Extract the [X, Y] coordinate from the center of the cell holding the provided text.  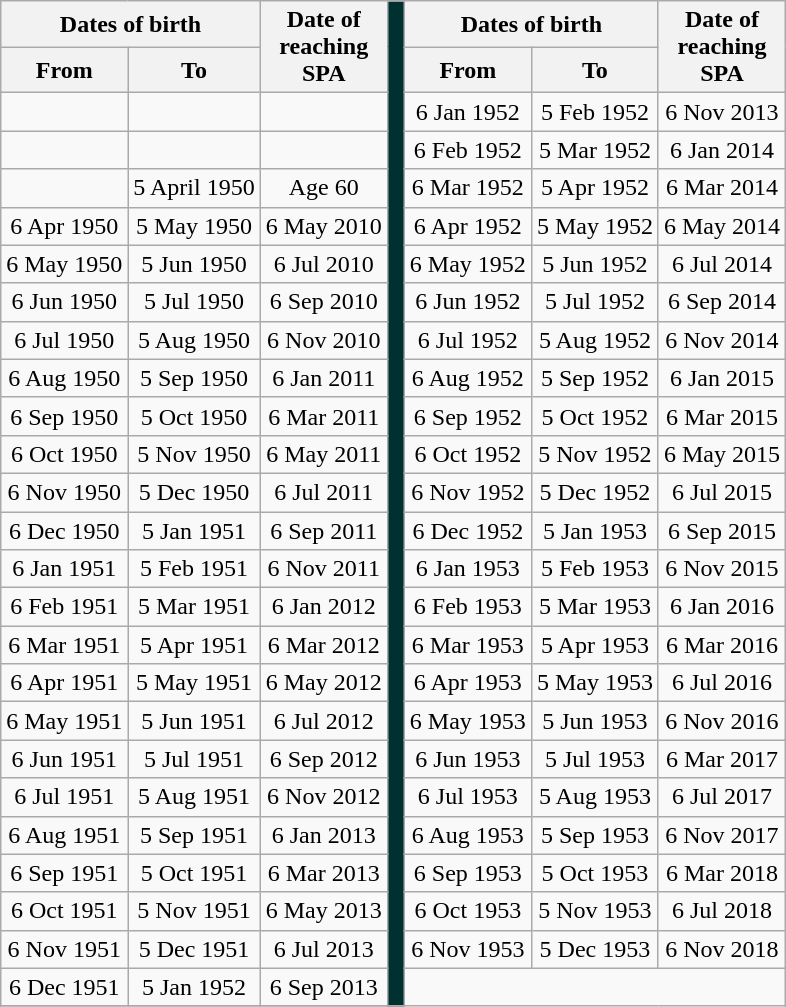
6 Jul 2017 [722, 797]
6 Nov 2010 [324, 340]
5 Dec 1950 [194, 492]
6 Dec 1951 [64, 987]
6 Sep 2010 [324, 302]
6 Mar 2012 [324, 645]
5 Jun 1951 [194, 721]
6 Aug 1952 [468, 378]
6 May 2010 [324, 226]
5 Jul 1951 [194, 759]
6 Jul 2018 [722, 911]
6 Sep 2011 [324, 531]
5 Jul 1953 [594, 759]
Date ofreachingSPA [324, 47]
6 Feb 1953 [468, 607]
6 Apr 1952 [468, 226]
5 May 1950 [194, 226]
6 Jan 2015 [722, 378]
5 Jan 1952 [194, 987]
6 Jan 1952 [468, 112]
5 Mar 1951 [194, 607]
6 Mar 2015 [722, 416]
6 Jul 1952 [468, 340]
5 Sep 1953 [594, 835]
6 Jul 1950 [64, 340]
6 Nov 2015 [722, 569]
5 May 1951 [194, 683]
6 Jul 2010 [324, 264]
5 Aug 1953 [594, 797]
6 Aug 1951 [64, 835]
5 Mar 1953 [594, 607]
6 Nov 2017 [722, 835]
6 Jun 1952 [468, 302]
6 Jan 2014 [722, 150]
5 Nov 1950 [194, 454]
6 Jan 2012 [324, 607]
5 Apr 1951 [194, 645]
5 Apr 1952 [594, 188]
5 Nov 1951 [194, 911]
5 Dec 1951 [194, 949]
6 Jul 2016 [722, 683]
6 Sep 1951 [64, 873]
6 Aug 1953 [468, 835]
6 Nov 2014 [722, 340]
5 April 1950 [194, 188]
6 Jul 2013 [324, 949]
5 Oct 1952 [594, 416]
6 Jun 1951 [64, 759]
6 Jun 1950 [64, 302]
6 Jul 2014 [722, 264]
6 Nov 1951 [64, 949]
6 Mar 2018 [722, 873]
6 Mar 1951 [64, 645]
5 Oct 1950 [194, 416]
6 Oct 1951 [64, 911]
6 Dec 1952 [468, 531]
6 May 1950 [64, 264]
5 Jul 1950 [194, 302]
5 Aug 1952 [594, 340]
5 Nov 1952 [594, 454]
6 Sep 2015 [722, 531]
6 Mar 2014 [722, 188]
5 Sep 1950 [194, 378]
5 Dec 1953 [594, 949]
5 Feb 1953 [594, 569]
6 Oct 1952 [468, 454]
6 Sep 1953 [468, 873]
5 Aug 1950 [194, 340]
5 Sep 1951 [194, 835]
5 Oct 1951 [194, 873]
6 Nov 1950 [64, 492]
6 Oct 1950 [64, 454]
5 Jan 1951 [194, 531]
5 Feb 1951 [194, 569]
6 Nov 1952 [468, 492]
6 Sep 1952 [468, 416]
5 Feb 1952 [594, 112]
6 May 2015 [722, 454]
6 Jul 1951 [64, 797]
5 Sep 1952 [594, 378]
6 Jan 2013 [324, 835]
5 Jun 1950 [194, 264]
6 Jan 2011 [324, 378]
6 Feb 1952 [468, 150]
5 Jun 1953 [594, 721]
6 Jul 2015 [722, 492]
6 Aug 1950 [64, 378]
6 Nov 2012 [324, 797]
5 Oct 1953 [594, 873]
6 Apr 1953 [468, 683]
6 Oct 1953 [468, 911]
6 Nov 2013 [722, 112]
5 Apr 1953 [594, 645]
6 May 2013 [324, 911]
6 Mar 2013 [324, 873]
6 Jan 1953 [468, 569]
6 Feb 1951 [64, 607]
6 Dec 1950 [64, 531]
Date ofreaching SPA [722, 47]
6 Mar 2017 [722, 759]
6 Jan 2016 [722, 607]
6 Sep 2013 [324, 987]
6 Nov 2011 [324, 569]
6 May 1952 [468, 264]
6 Jun 1953 [468, 759]
6 Nov 2016 [722, 721]
6 Mar 2016 [722, 645]
6 Apr 1950 [64, 226]
5 Jul 1952 [594, 302]
6 Nov 2018 [722, 949]
6 Jul 2012 [324, 721]
6 Sep 1950 [64, 416]
6 May 2011 [324, 454]
5 Aug 1951 [194, 797]
6 Jul 1953 [468, 797]
6 May 1951 [64, 721]
5 May 1952 [594, 226]
6 Jan 1951 [64, 569]
6 Sep 2014 [722, 302]
6 May 2012 [324, 683]
5 Jun 1952 [594, 264]
Age 60 [324, 188]
6 May 1953 [468, 721]
5 May 1953 [594, 683]
6 May 2014 [722, 226]
6 Mar 2011 [324, 416]
6 Mar 1952 [468, 188]
6 Nov 1953 [468, 949]
5 Dec 1952 [594, 492]
5 Jan 1953 [594, 531]
6 Sep 2012 [324, 759]
6 Mar 1953 [468, 645]
5 Mar 1952 [594, 150]
5 Nov 1953 [594, 911]
6 Apr 1951 [64, 683]
6 Jul 2011 [324, 492]
